For the text-containing cell, return its midpoint in [X, Y] coordinate format. 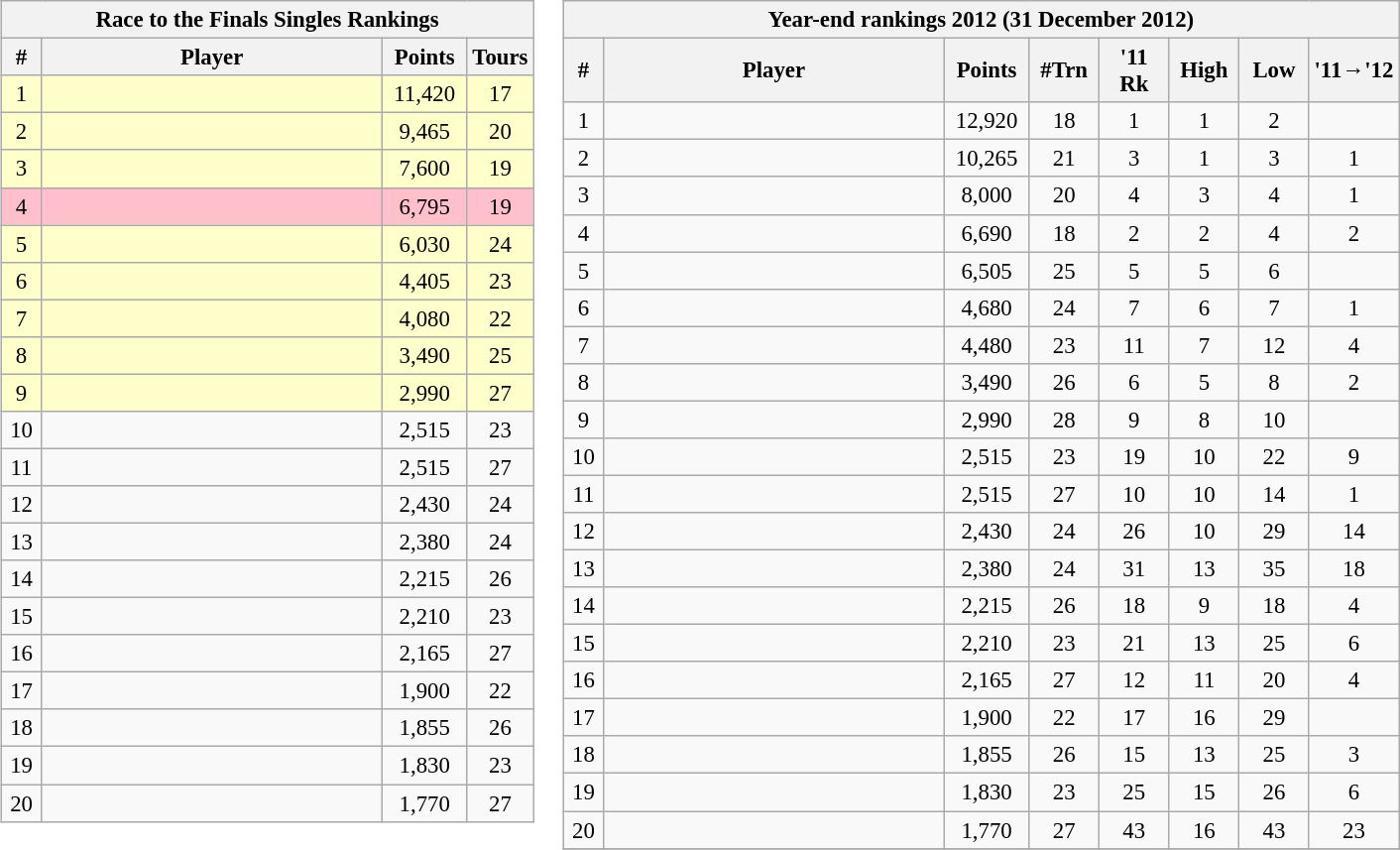
4,680 [987, 307]
9,465 [424, 132]
6,505 [987, 271]
12,920 [987, 121]
Race to the Finals Singles Rankings [268, 20]
#Trn [1065, 71]
High [1204, 71]
6,030 [424, 244]
'11→'12 [1353, 71]
4,480 [987, 345]
6,795 [424, 206]
35 [1275, 568]
6,690 [987, 233]
11,420 [424, 94]
Year-end rankings 2012 (31 December 2012) [982, 20]
31 [1134, 568]
4,080 [424, 318]
4,405 [424, 281]
28 [1065, 420]
Tours [500, 58]
'11 Rk [1134, 71]
7,600 [424, 169]
10,265 [987, 159]
8,000 [987, 195]
Low [1275, 71]
